Return the [x, y] coordinate for the center point of the cell that contains the specified text.  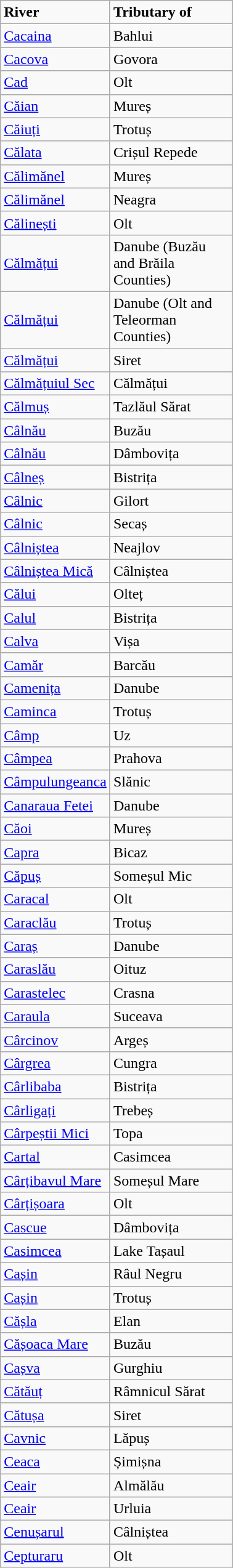
Cătușa [55, 1415]
Neajlov [171, 548]
Cavnic [55, 1438]
Căiuți [55, 129]
Călmuș [55, 407]
Cartal [55, 1157]
Caracal [55, 899]
Cacova [55, 59]
Călui [55, 594]
Calva [55, 641]
Ceaca [55, 1461]
Cungra [171, 1063]
Prahova [171, 759]
Gilort [171, 501]
Râmnicul Sărat [171, 1391]
Argeș [171, 1040]
Govora [171, 59]
Urluia [171, 1509]
Câmp [55, 735]
Uz [171, 735]
Caminca [55, 711]
Lake Tașaul [171, 1251]
Almălău [171, 1485]
Căian [55, 106]
Cârpeștii Mici [55, 1134]
Oituz [171, 969]
Canaraua Fetei [55, 806]
Cașva [55, 1368]
Trebeș [171, 1110]
Danube (Olt and Teleorman Counties) [171, 320]
Cârțișoara [55, 1204]
Căpuș [55, 876]
Cătăuț [55, 1391]
Râul Negru [171, 1274]
Bahlui [171, 36]
Calul [55, 618]
Olteț [171, 594]
Călata [55, 153]
Camenița [55, 688]
Caraslău [55, 969]
Cârlibaba [55, 1086]
Someșul Mic [171, 876]
Călinești [55, 223]
Câlniștea Mică [55, 571]
Cacaina [55, 36]
Caraș [55, 946]
Căoi [55, 829]
Cășoaca Mare [55, 1344]
Neagra [171, 200]
Camăr [55, 665]
Danube (Buzău and Brăila Counties) [171, 263]
Gurghiu [171, 1368]
Cârgrea [55, 1063]
Cascue [55, 1227]
Caraclău [55, 923]
Câmpulungeanca [55, 782]
Someșul Mare [171, 1181]
Cârcinov [55, 1040]
Tributary of [171, 12]
Crișul Repede [171, 153]
Slănic [171, 782]
Caraula [55, 1016]
Elan [171, 1321]
Tazlăul Sărat [171, 407]
Bicaz [171, 852]
Cepturaru [55, 1556]
Secaș [171, 524]
Capra [55, 852]
Topa [171, 1134]
Cad [55, 83]
Carastelec [55, 993]
Cășla [55, 1321]
Lăpuș [171, 1438]
Șimișna [171, 1461]
Cârțibavul Mare [55, 1181]
Barcău [171, 665]
Cârligați [55, 1110]
Vișa [171, 641]
Crasna [171, 993]
Călmățuiul Sec [55, 384]
Câlneș [55, 477]
River [55, 12]
Suceava [171, 1016]
Câmpea [55, 759]
Cenușarul [55, 1532]
